Capture the cell that displays the provided text and extract its [X, Y] central coordinate. 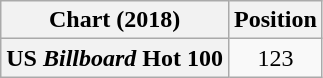
123 [276, 58]
Chart (2018) [115, 20]
US Billboard Hot 100 [115, 58]
Position [276, 20]
